Identify which cell holds the provided text, then report its (x, y) central coordinate. 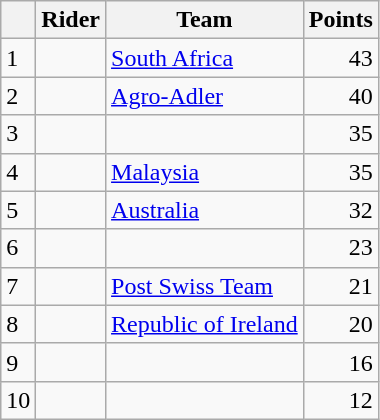
Malaysia (205, 172)
10 (18, 400)
Agro-Adler (205, 96)
4 (18, 172)
6 (18, 248)
21 (340, 286)
Points (340, 20)
Team (205, 20)
South Africa (205, 58)
Post Swiss Team (205, 286)
5 (18, 210)
16 (340, 362)
9 (18, 362)
2 (18, 96)
7 (18, 286)
43 (340, 58)
Republic of Ireland (205, 324)
1 (18, 58)
23 (340, 248)
3 (18, 134)
32 (340, 210)
20 (340, 324)
12 (340, 400)
Australia (205, 210)
Rider (71, 20)
40 (340, 96)
8 (18, 324)
